Return the [X, Y] coordinate for the center point of the cell that contains the specified text.  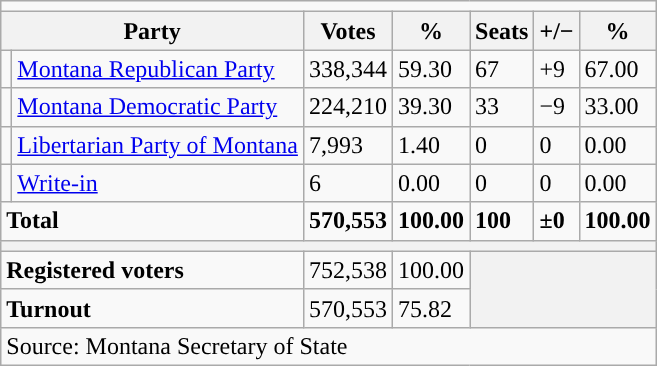
Votes [348, 31]
7,993 [348, 145]
33.00 [618, 107]
Turnout [152, 308]
Seats [502, 31]
39.30 [432, 107]
67.00 [618, 69]
+/− [556, 31]
75.82 [432, 308]
Party [152, 31]
67 [502, 69]
±0 [556, 221]
Write-in [158, 183]
100 [502, 221]
338,344 [348, 69]
Total [152, 221]
Registered voters [152, 270]
Libertarian Party of Montana [158, 145]
752,538 [348, 270]
Montana Republican Party [158, 69]
−9 [556, 107]
1.40 [432, 145]
Montana Democratic Party [158, 107]
224,210 [348, 107]
33 [502, 107]
59.30 [432, 69]
Source: Montana Secretary of State [328, 346]
+9 [556, 69]
6 [348, 183]
